From the cell containing the given text, extract its center point as (X, Y) coordinate. 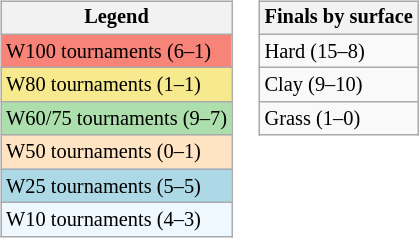
W80 tournaments (1–1) (116, 85)
W50 tournaments (0–1) (116, 152)
W10 tournaments (4–3) (116, 220)
Legend (116, 18)
Clay (9–10) (339, 85)
Grass (1–0) (339, 119)
Finals by surface (339, 18)
W25 tournaments (5–5) (116, 186)
W100 tournaments (6–1) (116, 51)
W60/75 tournaments (9–7) (116, 119)
Hard (15–8) (339, 51)
